Search for the cell housing the specified text and yield its (X, Y) center coordinate. 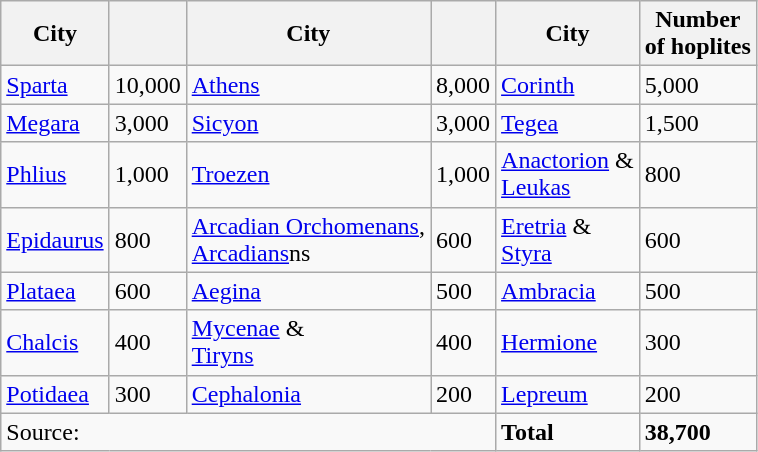
8,000 (462, 85)
Tegea (568, 123)
Chalcis (55, 342)
Lepreum (568, 394)
Plataea (55, 291)
Sicyon (308, 123)
Potidaea (55, 394)
Ambracia (568, 291)
1,500 (698, 123)
Sparta (55, 85)
Epidaurus (55, 240)
Mycenae &Tiryns (308, 342)
Source: (248, 432)
Eretria &Styra (568, 240)
Total (568, 432)
Troezen (308, 174)
Anactorion &Leukas (568, 174)
Cephalonia (308, 394)
Numberof hoplites (698, 34)
Phlius (55, 174)
Megara (55, 123)
5,000 (698, 85)
Aegina (308, 291)
38,700 (698, 432)
10,000 (148, 85)
Athens (308, 85)
Corinth (568, 85)
Hermione (568, 342)
Arcadian Orchomenans,Arcadiansns (308, 240)
